Determine the (X, Y) coordinate at the center of the cell enclosing the given text.  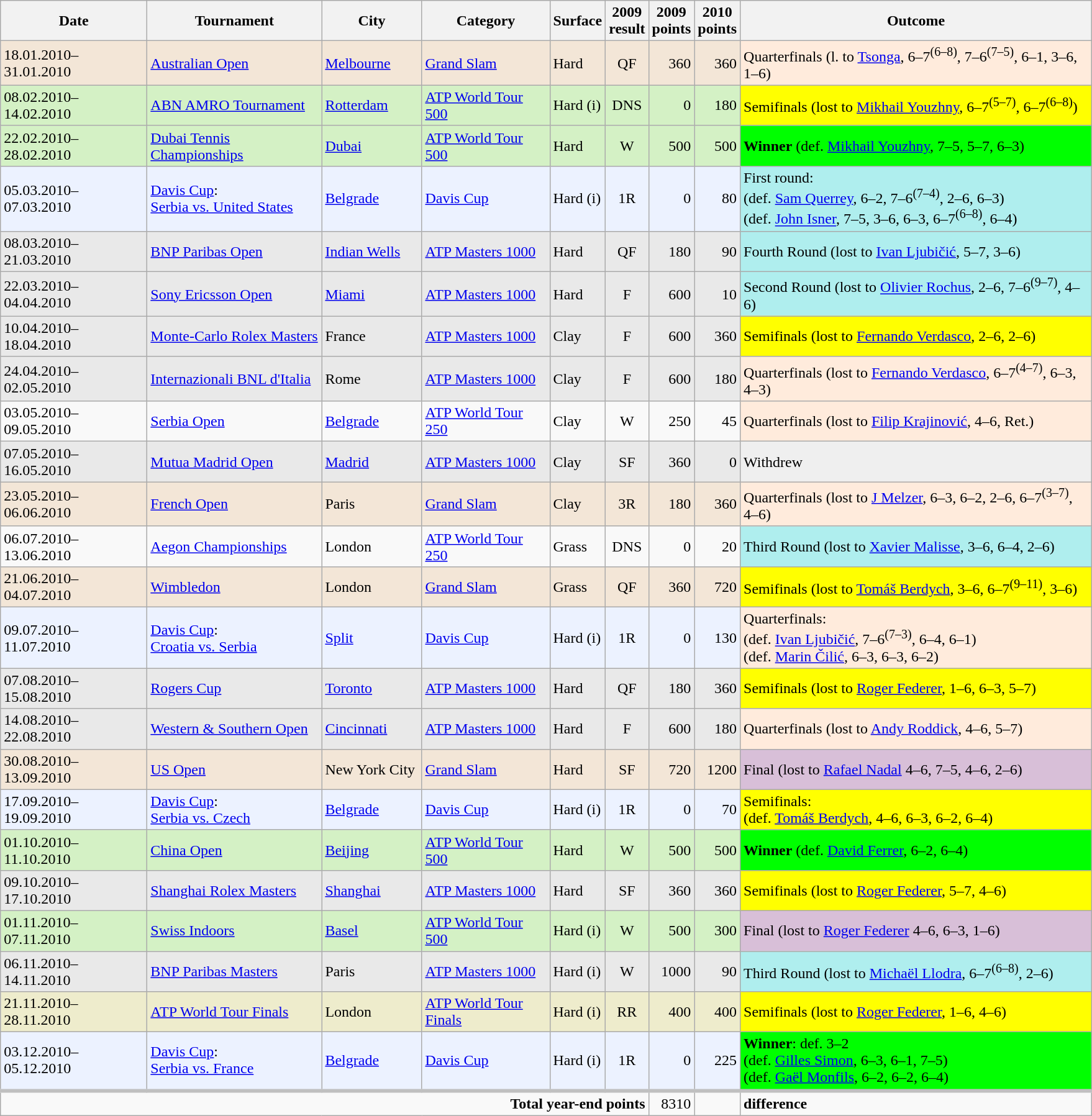
Final (lost to Roger Federer 4–6, 6–3, 1–6) (916, 932)
05.03.2010–07.03.2010 (74, 199)
Date (74, 21)
3R (627, 504)
ABN AMRO Tournament (235, 106)
US Open (235, 769)
Fourth Round (lost to Ivan Ljubičić, 5–7, 3–6) (916, 252)
Quarterfinals (lost to J Melzer, 6–3, 6–2, 2–6, 6–7(3–7), 4–6) (916, 504)
Basel (371, 932)
Quarterfinals: (def. Ivan Ljubičić, 7–6(7–3), 6–4, 6–1) (def. Marin Čilić, 6–3, 6–3, 6–2) (916, 638)
22.03.2010–04.04.2010 (74, 294)
Final (lost to Rafael Nadal 4–6, 7–5, 4–6, 2–6) (916, 769)
Semifinals (lost to Mikhail Youzhny, 6–7(5–7), 6–7(6–8)) (916, 106)
Davis Cup: Serbia vs. Czech (235, 810)
09.10.2010–17.10.2010 (74, 891)
08.03.2010–21.03.2010 (74, 252)
10.04.2010–18.04.2010 (74, 337)
Third Round (lost to Michaël Llodra, 6–7(6–8), 2–6) (916, 971)
Wimbledon (235, 587)
21.06.2010–04.07.2010 (74, 587)
17.09.2010–19.09.2010 (74, 810)
Sony Ericsson Open (235, 294)
City (371, 21)
difference (916, 1103)
Davis Cup: Croatia vs. Serbia (235, 638)
18.01.2010–31.01.2010 (74, 63)
01.11.2010–07.11.2010 (74, 932)
Semifinals (lost to Tomáš Berdych, 3–6, 6–7(9–11), 3–6) (916, 587)
Quarterfinals (lost to Filip Krajinović, 4–6, Ret.) (916, 421)
Outcome (916, 21)
Semifinals (lost to Roger Federer, 1–6, 6–3, 5–7) (916, 688)
Total year-end points (324, 1103)
2009 points (671, 21)
Third Round (lost to Xavier Malisse, 3–6, 6–4, 2–6) (916, 547)
Quarterfinals (lost to Andy Roddick, 4–6, 5–7) (916, 729)
10 (717, 294)
21.11.2010–28.11.2010 (74, 1012)
Rome (371, 379)
09.07.2010–11.07.2010 (74, 638)
Shanghai Rolex Masters (235, 891)
07.05.2010–16.05.2010 (74, 462)
03.12.2010–05.12.2010 (74, 1061)
2010 points (717, 21)
Davis Cup: Serbia vs. France (235, 1061)
Winner (def. Mikhail Youzhny, 7–5, 5–7, 6–3) (916, 145)
Rogers Cup (235, 688)
03.05.2010–09.05.2010 (74, 421)
Davis Cup: Serbia vs. United States (235, 199)
Quarterfinals (lost to Fernando Verdasco, 6–7(4–7), 6–3, 4–3) (916, 379)
80 (717, 199)
06.07.2010–13.06.2010 (74, 547)
Surface (578, 21)
Madrid (371, 462)
Aegon Championships (235, 547)
70 (717, 810)
Swiss Indoors (235, 932)
20 (717, 547)
250 (671, 421)
Split (371, 638)
Miami (371, 294)
Dubai Tennis Championships (235, 145)
14.08.2010–22.08.2010 (74, 729)
45 (717, 421)
Toronto (371, 688)
Withdrew (916, 462)
RR (627, 1012)
Melbourne (371, 63)
Cincinnati (371, 729)
300 (717, 932)
Semifinals (lost to Fernando Verdasco, 2–6, 2–6) (916, 337)
Semifinals (lost to Roger Federer, 5–7, 4–6) (916, 891)
06.11.2010–14.11.2010 (74, 971)
Dubai (371, 145)
08.02.2010–14.02.2010 (74, 106)
BNP Paribas Open (235, 252)
Quarterfinals (l. to Tsonga, 6–7(6–8), 7–6(7–5), 6–1, 3–6, 1–6) (916, 63)
130 (717, 638)
Semifinals: (def. Tomáš Berdych, 4–6, 6–3, 6–2, 6–4) (916, 810)
1000 (671, 971)
Winner (def. David Ferrer, 6–2, 6–4) (916, 850)
China Open (235, 850)
Rotterdam (371, 106)
8310 (671, 1103)
French Open (235, 504)
Monte-Carlo Rolex Masters (235, 337)
23.05.2010–06.06.2010 (74, 504)
2009 result (627, 21)
Western & Southern Open (235, 729)
Tournament (235, 21)
New York City (371, 769)
Indian Wells (371, 252)
Winner: def. 3–2 (def. Gilles Simon, 6–3, 6–1, 7–5) (def. Gaël Monfils, 6–2, 6–2, 6–4) (916, 1061)
Mutua Madrid Open (235, 462)
Category (486, 21)
Internazionali BNL d'Italia (235, 379)
1200 (717, 769)
01.10.2010–11.10.2010 (74, 850)
Australian Open (235, 63)
Semifinals (lost to Roger Federer, 1–6, 4–6) (916, 1012)
Beijing (371, 850)
First round: (def. Sam Querrey, 6–2, 7–6(7–4), 2–6, 6–3) (def. John Isner, 7–5, 3–6, 6–3, 6–7(6–8), 6–4) (916, 199)
Serbia Open (235, 421)
22.02.2010–28.02.2010 (74, 145)
30.08.2010–13.09.2010 (74, 769)
07.08.2010–15.08.2010 (74, 688)
BNP Paribas Masters (235, 971)
225 (717, 1061)
24.04.2010–02.05.2010 (74, 379)
France (371, 337)
Shanghai (371, 891)
Second Round (lost to Olivier Rochus, 2–6, 7–6(9–7), 4–6) (916, 294)
